Extract the (x, y) coordinate from the center of the cell holding the provided text.  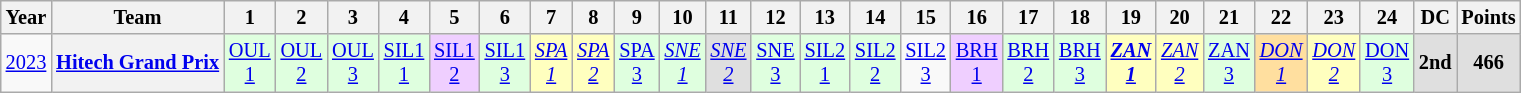
2023 (26, 63)
2nd (1436, 63)
BRH1 (977, 63)
10 (683, 17)
466 (1488, 63)
5 (454, 17)
2 (302, 17)
18 (1080, 17)
24 (1387, 17)
11 (728, 17)
Year (26, 17)
9 (636, 17)
SIL22 (875, 63)
BRH3 (1080, 63)
SIL23 (925, 63)
4 (404, 17)
SNE2 (728, 63)
ZAN3 (1229, 63)
ZAN2 (1180, 63)
ZAN1 (1131, 63)
22 (1282, 17)
Team (138, 17)
SNE3 (775, 63)
DON1 (1282, 63)
DC (1436, 17)
23 (1334, 17)
Hitech Grand Prix (138, 63)
21 (1229, 17)
SIL11 (404, 63)
12 (775, 17)
OUL3 (353, 63)
6 (505, 17)
1 (250, 17)
20 (1180, 17)
SPA3 (636, 63)
SNE1 (683, 63)
17 (1028, 17)
SIL12 (454, 63)
19 (1131, 17)
16 (977, 17)
3 (353, 17)
14 (875, 17)
SIL21 (825, 63)
7 (551, 17)
SIL13 (505, 63)
SPA1 (551, 63)
OUL2 (302, 63)
13 (825, 17)
DON3 (1387, 63)
8 (593, 17)
OUL1 (250, 63)
BRH2 (1028, 63)
DON2 (1334, 63)
SPA2 (593, 63)
15 (925, 17)
Points (1488, 17)
